Return the [x, y] coordinate for the center point of the cell that contains the specified text.  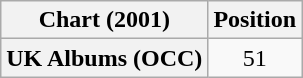
Chart (2001) [104, 20]
UK Albums (OCC) [104, 58]
51 [255, 58]
Position [255, 20]
